Identify which cell holds the provided text, then report its [x, y] central coordinate. 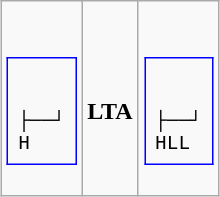
LTA [110, 98]
